Detect which cell encompasses the target text, then output its [X, Y] center coordinate. 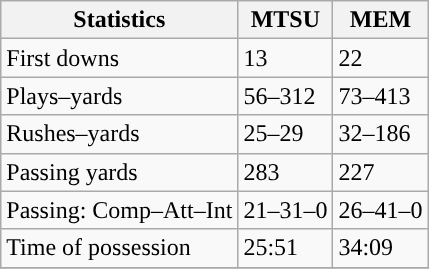
Passing: Comp–Att–Int [120, 210]
Statistics [120, 20]
Plays–yards [120, 96]
32–186 [380, 134]
MTSU [286, 20]
34:09 [380, 248]
26–41–0 [380, 210]
13 [286, 58]
21–31–0 [286, 210]
First downs [120, 58]
Passing yards [120, 172]
56–312 [286, 96]
MEM [380, 20]
227 [380, 172]
Rushes–yards [120, 134]
25:51 [286, 248]
Time of possession [120, 248]
22 [380, 58]
283 [286, 172]
25–29 [286, 134]
73–413 [380, 96]
